For the text-containing cell, return its midpoint in (X, Y) coordinate format. 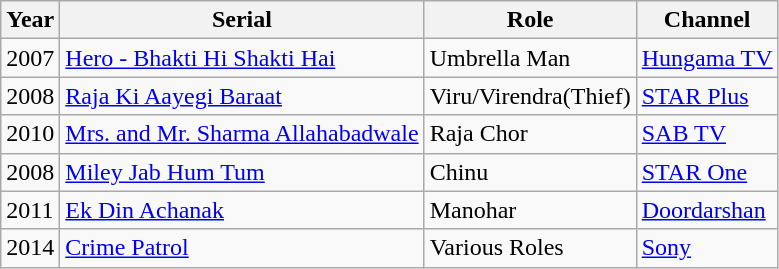
Hero - Bhakti Hi Shakti Hai (242, 58)
Chinu (530, 172)
2010 (30, 134)
Doordarshan (707, 210)
Serial (242, 20)
Manohar (530, 210)
Channel (707, 20)
Mrs. and Mr. Sharma Allahabadwale (242, 134)
2007 (30, 58)
Year (30, 20)
Umbrella Man (530, 58)
Miley Jab Hum Tum (242, 172)
Role (530, 20)
SAB TV (707, 134)
STAR Plus (707, 96)
Viru/Virendra(Thief) (530, 96)
2011 (30, 210)
Ek Din Achanak (242, 210)
2014 (30, 248)
Hungama TV (707, 58)
Various Roles (530, 248)
Crime Patrol (242, 248)
Raja Ki Aayegi Baraat (242, 96)
STAR One (707, 172)
Raja Chor (530, 134)
Sony (707, 248)
